Output the [x, y] coordinate of the center of the cell containing the given text.  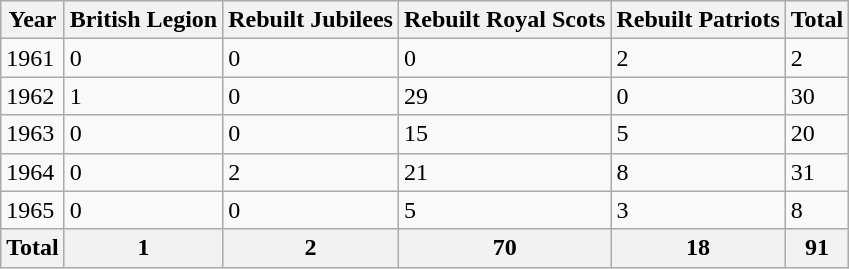
29 [504, 96]
70 [504, 248]
Rebuilt Royal Scots [504, 20]
Year [33, 20]
21 [504, 172]
British Legion [143, 20]
1965 [33, 210]
1962 [33, 96]
Rebuilt Patriots [698, 20]
1963 [33, 134]
1961 [33, 58]
18 [698, 248]
30 [817, 96]
31 [817, 172]
1964 [33, 172]
Rebuilt Jubilees [311, 20]
91 [817, 248]
15 [504, 134]
20 [817, 134]
3 [698, 210]
